Detect which cell encompasses the target text, then output its [x, y] center coordinate. 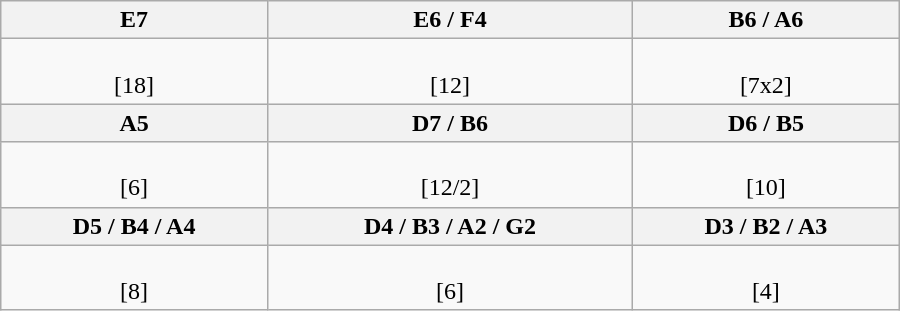
D4 / B3 / A2 / G2 [450, 226]
E6 / F4 [450, 20]
[7x2] [766, 72]
[18] [134, 72]
[8] [134, 278]
E7 [134, 20]
A5 [134, 123]
D6 / B5 [766, 123]
D5 / B4 / A4 [134, 226]
[4] [766, 278]
D7 / B6 [450, 123]
B6 / A6 [766, 20]
[10] [766, 174]
[12] [450, 72]
D3 / B2 / A3 [766, 226]
[12/2] [450, 174]
